Pinpoint the cell where the given text exists, returning its (x, y) midpoint coordinate. 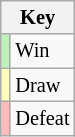
Win (42, 51)
Key (38, 17)
Defeat (42, 118)
Draw (42, 85)
